Return [x, y] of the center of cell containing provided text 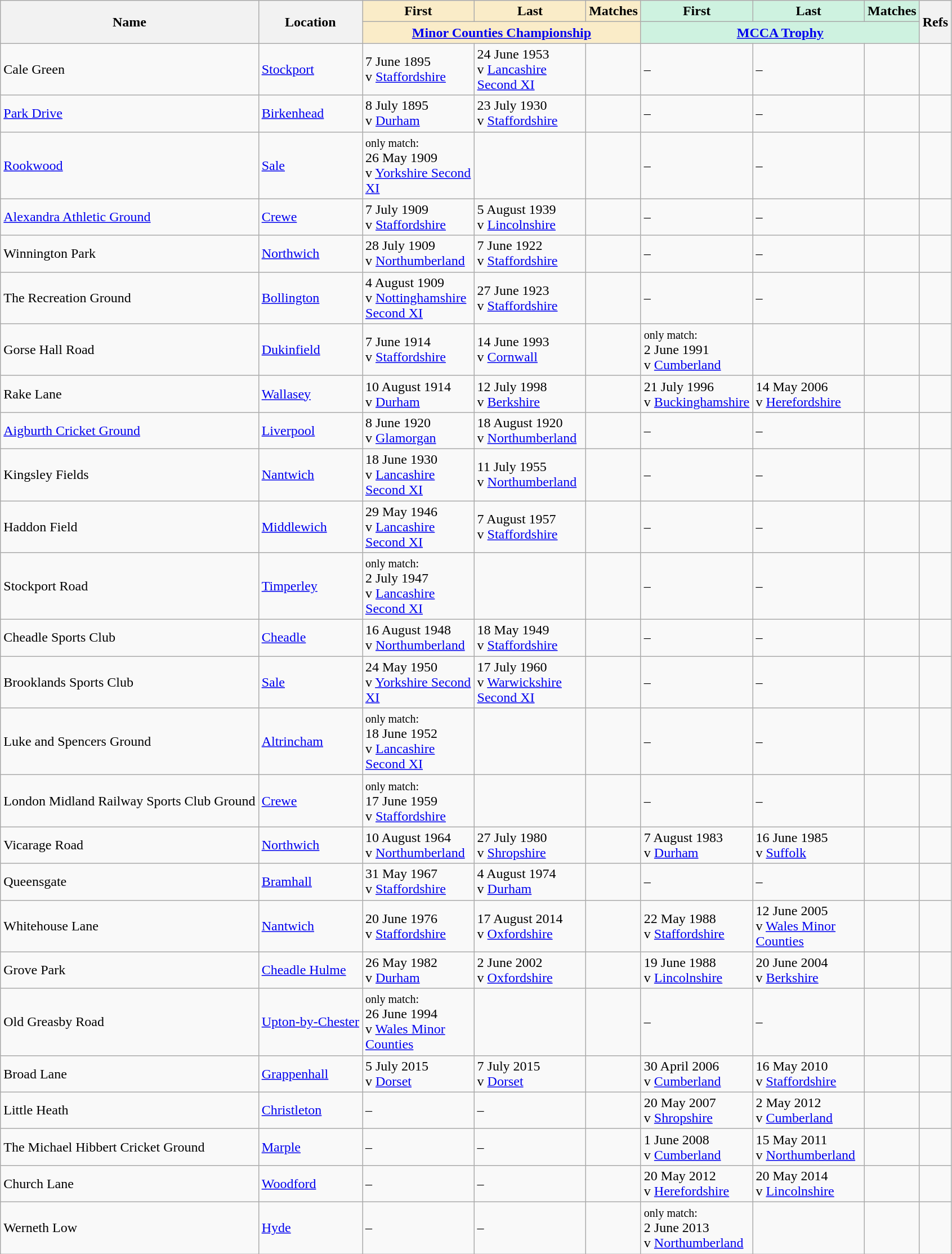
15 May 2011v Northumberland [808, 1147]
8 July 1895v Durham [419, 114]
Upton-by-Chester [310, 1022]
18 August 1920v Northumberland [530, 430]
Werneth Low [129, 1228]
27 June 1923v Staffordshire [530, 298]
28 July 1909v Northumberland [419, 253]
Park Drive [129, 114]
Queensgate [129, 881]
only match:26 June 1994v Wales Minor Counties [419, 1022]
27 July 1980v Shropshire [530, 845]
Bollington [310, 298]
30 April 2006v Cumberland [697, 1074]
Aigburth Cricket Ground [129, 430]
Whitehouse Lane [129, 926]
The Recreation Ground [129, 298]
Christleton [310, 1110]
Grappenhall [310, 1074]
17 July 1960v Warwickshire Second XI [530, 682]
18 May 1949v Staffordshire [530, 638]
Cheadle Hulme [310, 970]
only match:2 June 1991v Cumberland [697, 350]
12 July 1998v Berkshire [530, 394]
31 May 1967v Staffordshire [419, 881]
4 August 1974v Durham [530, 881]
The Michael Hibbert Cricket Ground [129, 1147]
Church Lane [129, 1183]
Vicarage Road [129, 845]
7 July 2015 v Dorset [530, 1074]
Stockport Road [129, 586]
Middlewich [310, 527]
Liverpool [310, 430]
12 June 2005v Wales Minor Counties [808, 926]
Birkenhead [310, 114]
24 June 1953v Lancashire Second XI [530, 69]
Cale Green [129, 69]
only match:2 July 1947v Lancashire Second XI [419, 586]
Winnington Park [129, 253]
18 June 1930v Lancashire Second XI [419, 474]
5 August 1939v Lincolnshire [530, 217]
Broad Lane [129, 1074]
Location [310, 22]
8 June 1920v Glamorgan [419, 430]
Altrincham [310, 742]
23 July 1930v Staffordshire [530, 114]
10 August 1914v Durham [419, 394]
7 June 1914v Staffordshire [419, 350]
MCCA Trophy [780, 33]
20 June 2004v Berkshire [808, 970]
Old Greasby Road [129, 1022]
20 May 2014v Lincolnshire [808, 1183]
4 August 1909v Nottinghamshire Second XI [419, 298]
only match:2 June 2013v Northumberland [697, 1228]
20 May 2007v Shropshire [697, 1110]
20 May 2012v Herefordshire [697, 1183]
Grove Park [129, 970]
Name [129, 22]
7 June 1922v Staffordshire [530, 253]
Dukinfield [310, 350]
Timperley [310, 586]
10 August 1964v Northumberland [419, 845]
Hyde [310, 1228]
Alexandra Athletic Ground [129, 217]
16 May 2010v Staffordshire [808, 1074]
Woodford [310, 1183]
16 August 1948v Northumberland [419, 638]
14 May 2006v Herefordshire [808, 394]
20 June 1976v Staffordshire [419, 926]
24 May 1950v Yorkshire Second XI [419, 682]
only match:17 June 1959v Staffordshire [419, 801]
7 July 1909v Staffordshire [419, 217]
Cheadle [310, 638]
Stockport [310, 69]
26 May 1982v Durham [419, 970]
Haddon Field [129, 527]
only match:26 May 1909v Yorkshire Second XI [419, 165]
16 June 1985v Suffolk [808, 845]
22 May 1988v Staffordshire [697, 926]
29 May 1946v Lancashire Second XI [419, 527]
Rake Lane [129, 394]
Bramhall [310, 881]
Cheadle Sports Club [129, 638]
14 June 1993v Cornwall [530, 350]
Minor Counties Championship [502, 33]
2 May 2012v Cumberland [808, 1110]
Refs [935, 22]
7 August 1957v Staffordshire [530, 527]
17 August 2014v Oxfordshire [530, 926]
7 August 1983v Durham [697, 845]
19 June 1988v Lincolnshire [697, 970]
Rookwood [129, 165]
5 July 2015v Dorset [419, 1074]
11 July 1955v Northumberland [530, 474]
21 July 1996v Buckinghamshire [697, 394]
7 June 1895v Staffordshire [419, 69]
Luke and Spencers Ground [129, 742]
2 June 2002v Oxfordshire [530, 970]
only match:18 June 1952v Lancashire Second XI [419, 742]
Gorse Hall Road [129, 350]
Little Heath [129, 1110]
Marple [310, 1147]
1 June 2008v Cumberland [697, 1147]
Brooklands Sports Club [129, 682]
London Midland Railway Sports Club Ground [129, 801]
Wallasey [310, 394]
Kingsley Fields [129, 474]
